Output the [X, Y] coordinate of the center of the cell containing the given text.  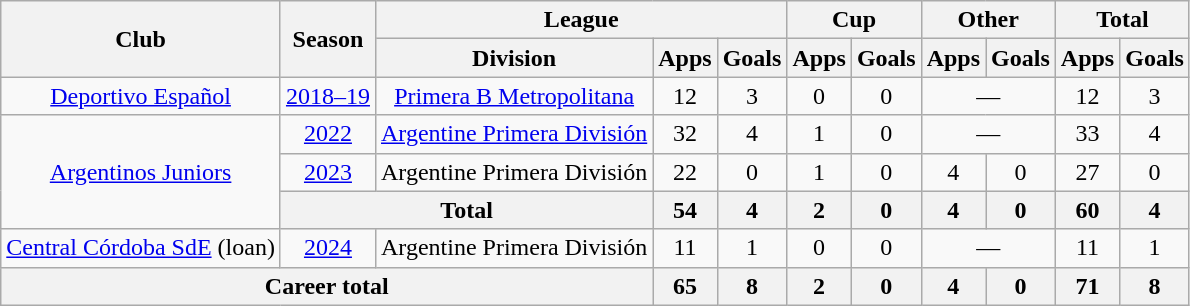
Central Córdoba SdE (loan) [141, 248]
2018–19 [328, 96]
2022 [328, 134]
Club [141, 39]
Other [988, 20]
71 [1087, 286]
2024 [328, 248]
27 [1087, 172]
Cup [854, 20]
League [580, 20]
Season [328, 39]
Primera B Metropolitana [514, 96]
Division [514, 58]
Argentinos Juniors [141, 172]
60 [1087, 210]
22 [685, 172]
Career total [327, 286]
32 [685, 134]
33 [1087, 134]
Deportivo Español [141, 96]
65 [685, 286]
2023 [328, 172]
54 [685, 210]
